Return [x, y] of the center of cell containing provided text 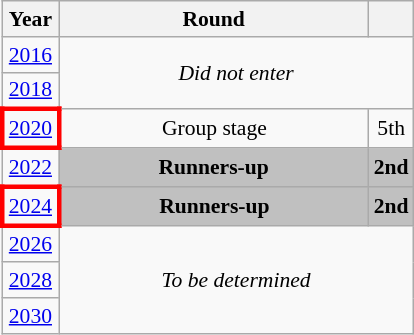
5th [392, 130]
Group stage [214, 130]
2030 [30, 316]
2022 [30, 168]
2018 [30, 90]
Did not enter [236, 74]
2020 [30, 130]
To be determined [236, 279]
Round [214, 19]
2028 [30, 281]
Year [30, 19]
2024 [30, 206]
2026 [30, 244]
2016 [30, 55]
